From the cell containing the given text, extract its center point as [x, y] coordinate. 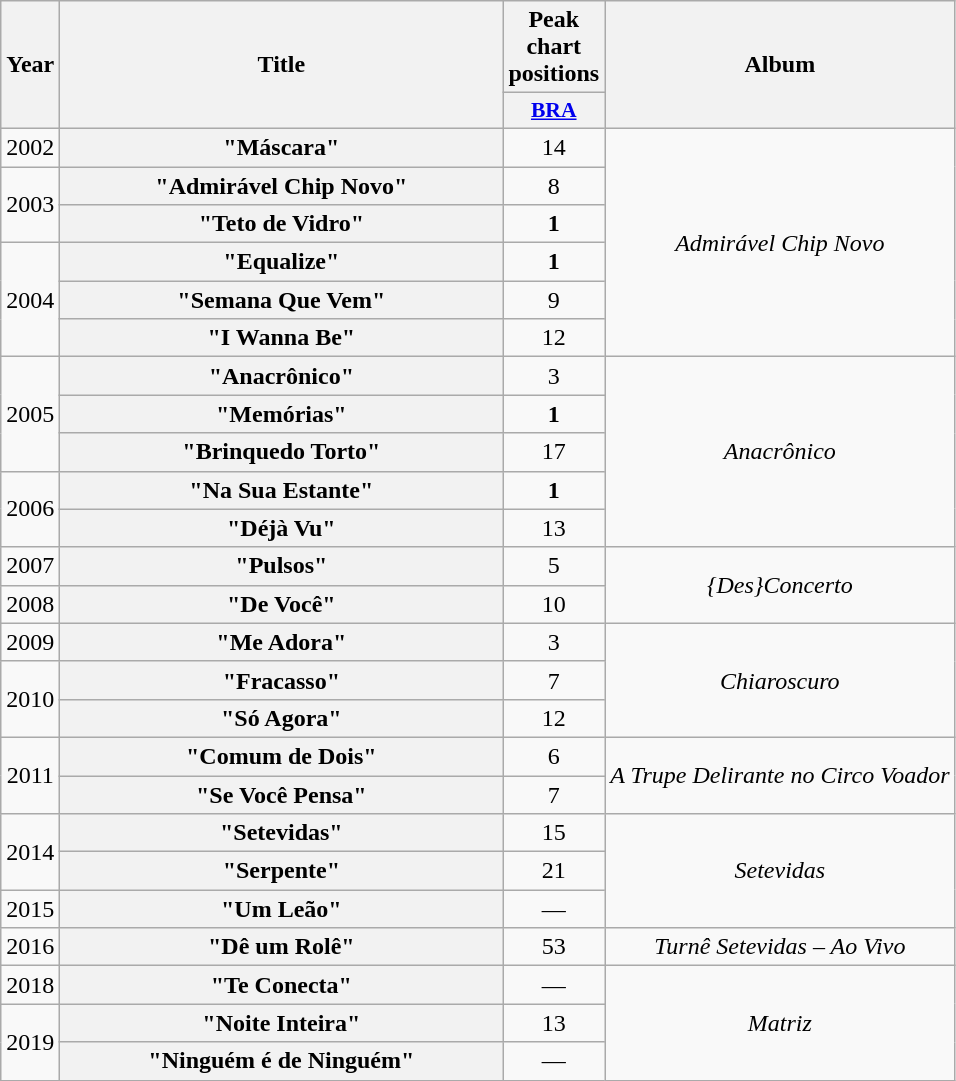
Chiaroscuro [780, 680]
2003 [30, 204]
2004 [30, 300]
"Setevidas" [282, 833]
21 [554, 871]
2015 [30, 909]
5 [554, 566]
2011 [30, 775]
"Teto de Vidro" [282, 224]
"Déjà Vu" [282, 528]
Admirável Chip Novo [780, 242]
2002 [30, 147]
17 [554, 452]
2009 [30, 642]
Matriz [780, 1023]
15 [554, 833]
"Fracasso" [282, 680]
"I Wanna Be" [282, 338]
8 [554, 185]
2018 [30, 985]
"Noite Inteira" [282, 1023]
BRA [554, 111]
2014 [30, 852]
10 [554, 604]
Title [282, 65]
A Trupe Delirante no Circo Voador [780, 775]
"Brinquedo Torto" [282, 452]
"Máscara" [282, 147]
"Pulsos" [282, 566]
Album [780, 65]
2010 [30, 699]
"Só Agora" [282, 718]
Peak chart positions [554, 47]
"Memórias" [282, 414]
Year [30, 65]
"Se Você Pensa" [282, 795]
2019 [30, 1042]
"Me Adora" [282, 642]
"Ninguém é de Ninguém" [282, 1061]
2008 [30, 604]
"Semana Que Vem" [282, 300]
"Anacrônico" [282, 376]
"Um Leão" [282, 909]
2007 [30, 566]
2016 [30, 947]
6 [554, 756]
"De Você" [282, 604]
9 [554, 300]
"Na Sua Estante" [282, 490]
Setevidas [780, 871]
2005 [30, 414]
{Des}Concerto [780, 585]
"Serpente" [282, 871]
Anacrônico [780, 452]
14 [554, 147]
53 [554, 947]
"Dê um Rolê" [282, 947]
Turnê Setevidas – Ao Vivo [780, 947]
"Equalize" [282, 262]
"Comum de Dois" [282, 756]
"Te Conecta" [282, 985]
2006 [30, 509]
"Admirável Chip Novo" [282, 185]
